For the text-containing cell, return its midpoint in (x, y) coordinate format. 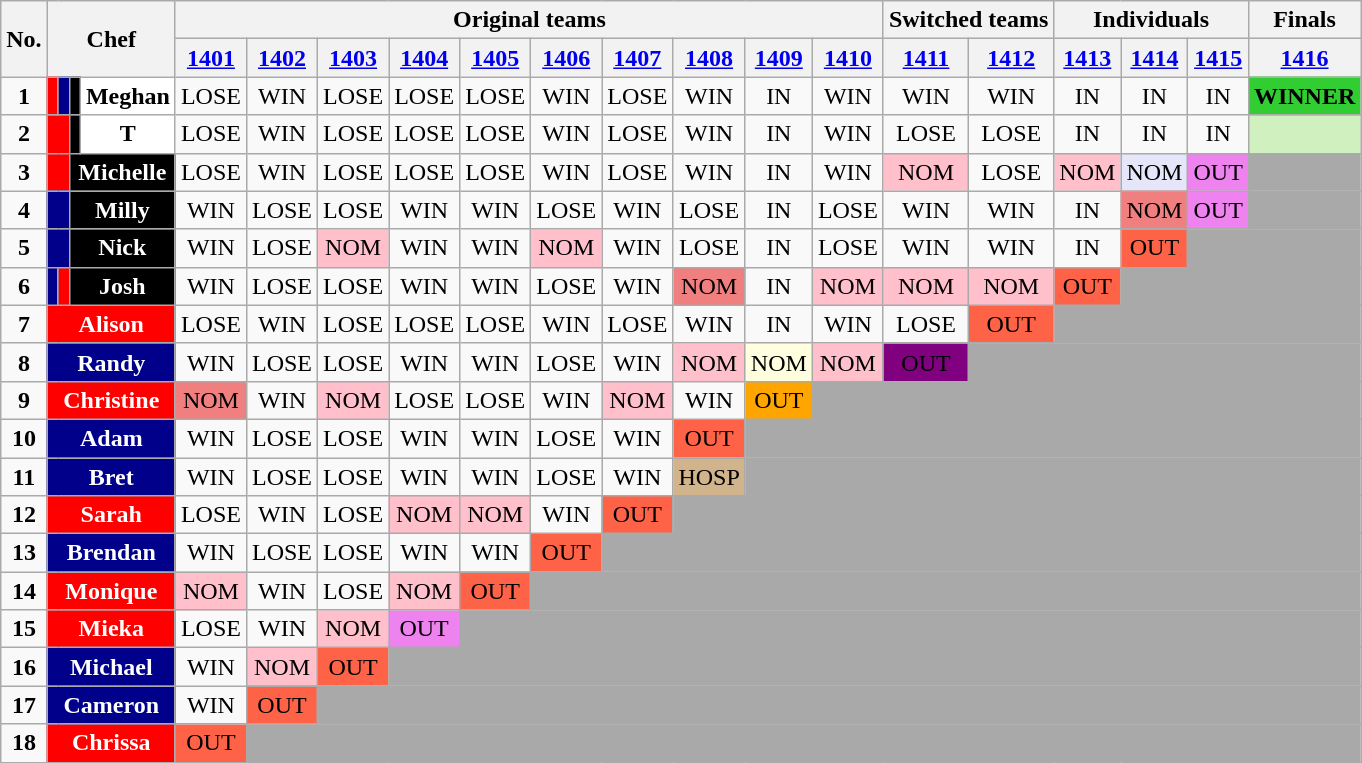
1409 (778, 58)
1415 (1218, 58)
1403 (354, 58)
1416 (1304, 58)
Nick (122, 248)
Bret (111, 477)
1404 (424, 58)
1410 (848, 58)
1413 (1088, 58)
1414 (1154, 58)
1412 (1012, 58)
Individuals (1152, 20)
Josh (122, 286)
Michelle (122, 172)
13 (24, 553)
Sarah (111, 515)
11 (24, 477)
17 (24, 705)
T (128, 134)
Meghan (128, 96)
14 (24, 591)
WINNER (1304, 96)
7 (24, 324)
12 (24, 515)
9 (24, 400)
Original teams (529, 20)
1401 (210, 58)
1 (24, 96)
16 (24, 667)
Chef (111, 39)
HOSP (709, 477)
Chrissa (111, 743)
6 (24, 286)
4 (24, 210)
Monique (111, 591)
1405 (496, 58)
15 (24, 629)
Christine (111, 400)
1407 (638, 58)
Adam (111, 438)
5 (24, 248)
Switched teams (968, 20)
3 (24, 172)
Michael (111, 667)
Finals (1304, 20)
1402 (282, 58)
8 (24, 362)
Randy (111, 362)
10 (24, 438)
No. (24, 39)
Mieka (111, 629)
1408 (709, 58)
18 (24, 743)
1411 (926, 58)
Cameron (111, 705)
1406 (566, 58)
Alison (111, 324)
Brendan (111, 553)
Milly (122, 210)
2 (24, 134)
